For the text-containing cell, return its midpoint in [x, y] coordinate format. 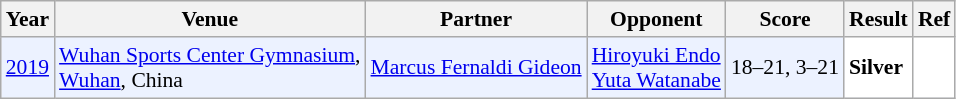
Hiroyuki Endo Yuta Watanabe [656, 68]
Venue [210, 19]
Wuhan Sports Center Gymnasium,Wuhan, China [210, 68]
Silver [878, 68]
Marcus Fernaldi Gideon [476, 68]
Year [28, 19]
Score [785, 19]
Opponent [656, 19]
Ref [934, 19]
Result [878, 19]
2019 [28, 68]
18–21, 3–21 [785, 68]
Partner [476, 19]
